Search for the cell housing the specified text and yield its (x, y) center coordinate. 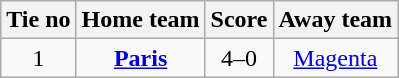
1 (38, 58)
Home team (140, 20)
Paris (140, 58)
Score (239, 20)
Tie no (38, 20)
Away team (336, 20)
Magenta (336, 58)
4–0 (239, 58)
